Extract the [x, y] coordinate from the center of the cell holding the provided text.  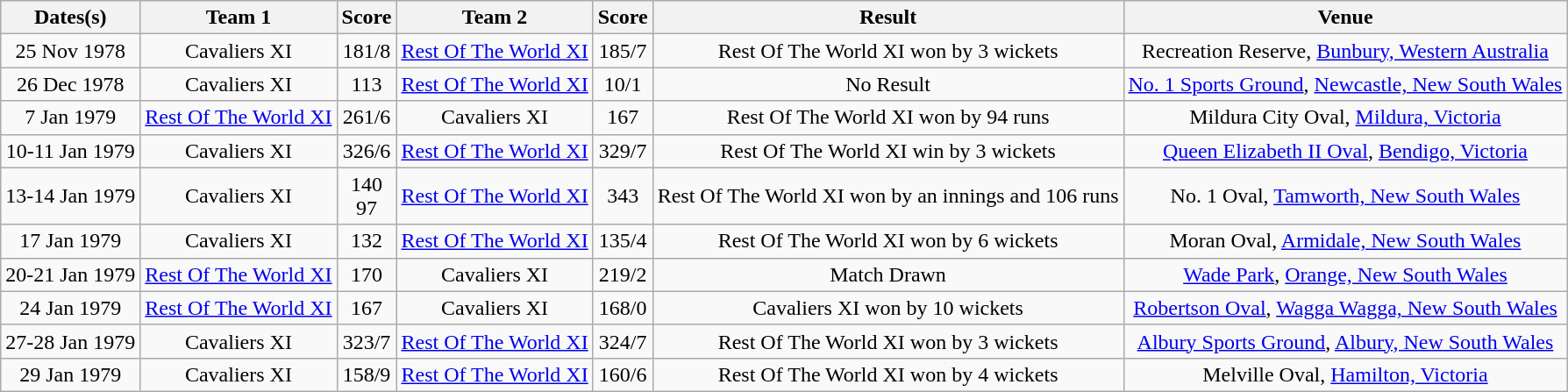
324/7 [623, 341]
24 Jan 1979 [70, 308]
Rest Of The World XI won by 94 runs [887, 118]
160/6 [623, 374]
Queen Elizabeth II Oval, Bendigo, Victoria [1345, 151]
Rest Of The World XI won by 4 wickets [887, 374]
Wade Park, Orange, New South Wales [1345, 274]
Melville Oval, Hamilton, Victoria [1345, 374]
343 [623, 196]
7 Jan 1979 [70, 118]
20-21 Jan 1979 [70, 274]
Result [887, 18]
Venue [1345, 18]
323/7 [367, 341]
261/6 [367, 118]
13-14 Jan 1979 [70, 196]
326/6 [367, 151]
158/9 [367, 374]
26 Dec 1978 [70, 84]
113 [367, 84]
219/2 [623, 274]
Recreation Reserve, Bunbury, Western Australia [1345, 51]
Match Drawn [887, 274]
170 [367, 274]
181/8 [367, 51]
27-28 Jan 1979 [70, 341]
Mildura City Oval, Mildura, Victoria [1345, 118]
Robertson Oval, Wagga Wagga, New South Wales [1345, 308]
Moran Oval, Armidale, New South Wales [1345, 241]
Albury Sports Ground, Albury, New South Wales [1345, 341]
10/1 [623, 84]
Rest Of The World XI won by an innings and 106 runs [887, 196]
17 Jan 1979 [70, 241]
14097 [367, 196]
Rest Of The World XI win by 3 wickets [887, 151]
10-11 Jan 1979 [70, 151]
No Result [887, 84]
29 Jan 1979 [70, 374]
Team 1 [239, 18]
168/0 [623, 308]
Dates(s) [70, 18]
132 [367, 241]
185/7 [623, 51]
No. 1 Sports Ground, Newcastle, New South Wales [1345, 84]
Team 2 [495, 18]
No. 1 Oval, Tamworth, New South Wales [1345, 196]
25 Nov 1978 [70, 51]
329/7 [623, 151]
135/4 [623, 241]
Cavaliers XI won by 10 wickets [887, 308]
Rest Of The World XI won by 6 wickets [887, 241]
